From the cell containing the given text, extract its center point as [x, y] coordinate. 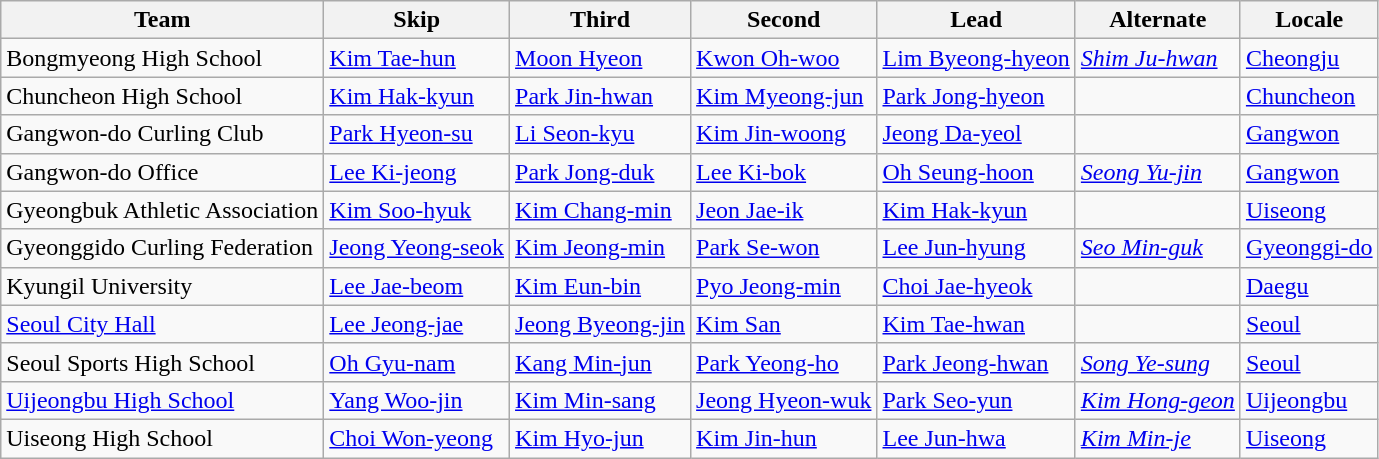
Kim Jin-woong [784, 134]
Alternate [1158, 20]
Lee Jeong-jae [417, 324]
Park Jong-duk [600, 172]
Park Se-won [784, 248]
Chuncheon [1309, 96]
Yang Woo-jin [417, 400]
Bongmyeong High School [162, 58]
Kim Tae-hwan [976, 324]
Seoul Sports High School [162, 362]
Lee Ki-jeong [417, 172]
Seong Yu-jin [1158, 172]
Li Seon-kyu [600, 134]
Chuncheon High School [162, 96]
Jeong Hyeon-wuk [784, 400]
Third [600, 20]
Kyungil University [162, 286]
Shim Ju-hwan [1158, 58]
Lee Jae-beom [417, 286]
Gyeonggido Curling Federation [162, 248]
Locale [1309, 20]
Kim Jin-hun [784, 438]
Kim Min-je [1158, 438]
Kang Min-jun [600, 362]
Song Ye-sung [1158, 362]
Choi Jae-hyeok [976, 286]
Kim San [784, 324]
Jeong Yeong-seok [417, 248]
Kim Hyo-jun [600, 438]
Park Jong-hyeon [976, 96]
Kim Tae-hun [417, 58]
Lead [976, 20]
Gyeongbuk Athletic Association [162, 210]
Uijeongbu [1309, 400]
Choi Won-yeong [417, 438]
Park Jeong-hwan [976, 362]
Kim Chang-min [600, 210]
Lim Byeong-hyeon [976, 58]
Jeong Da-yeol [976, 134]
Uijeongbu High School [162, 400]
Gangwon-do Office [162, 172]
Gangwon-do Curling Club [162, 134]
Skip [417, 20]
Uiseong High School [162, 438]
Kim Eun-bin [600, 286]
Seo Min-guk [1158, 248]
Team [162, 20]
Park Hyeon-su [417, 134]
Kim Hong-geon [1158, 400]
Kim Min-sang [600, 400]
Park Seo-yun [976, 400]
Kim Soo-hyuk [417, 210]
Moon Hyeon [600, 58]
Oh Seung-hoon [976, 172]
Daegu [1309, 286]
Jeon Jae-ik [784, 210]
Second [784, 20]
Pyo Jeong-min [784, 286]
Seoul City Hall [162, 324]
Park Yeong-ho [784, 362]
Cheongju [1309, 58]
Park Jin-hwan [600, 96]
Kwon Oh-woo [784, 58]
Kim Myeong-jun [784, 96]
Jeong Byeong-jin [600, 324]
Kim Jeong-min [600, 248]
Lee Jun-hwa [976, 438]
Lee Ki-bok [784, 172]
Gyeonggi-do [1309, 248]
Lee Jun-hyung [976, 248]
Oh Gyu-nam [417, 362]
